Return the (x, y) coordinate for the center point of the cell that contains the specified text.  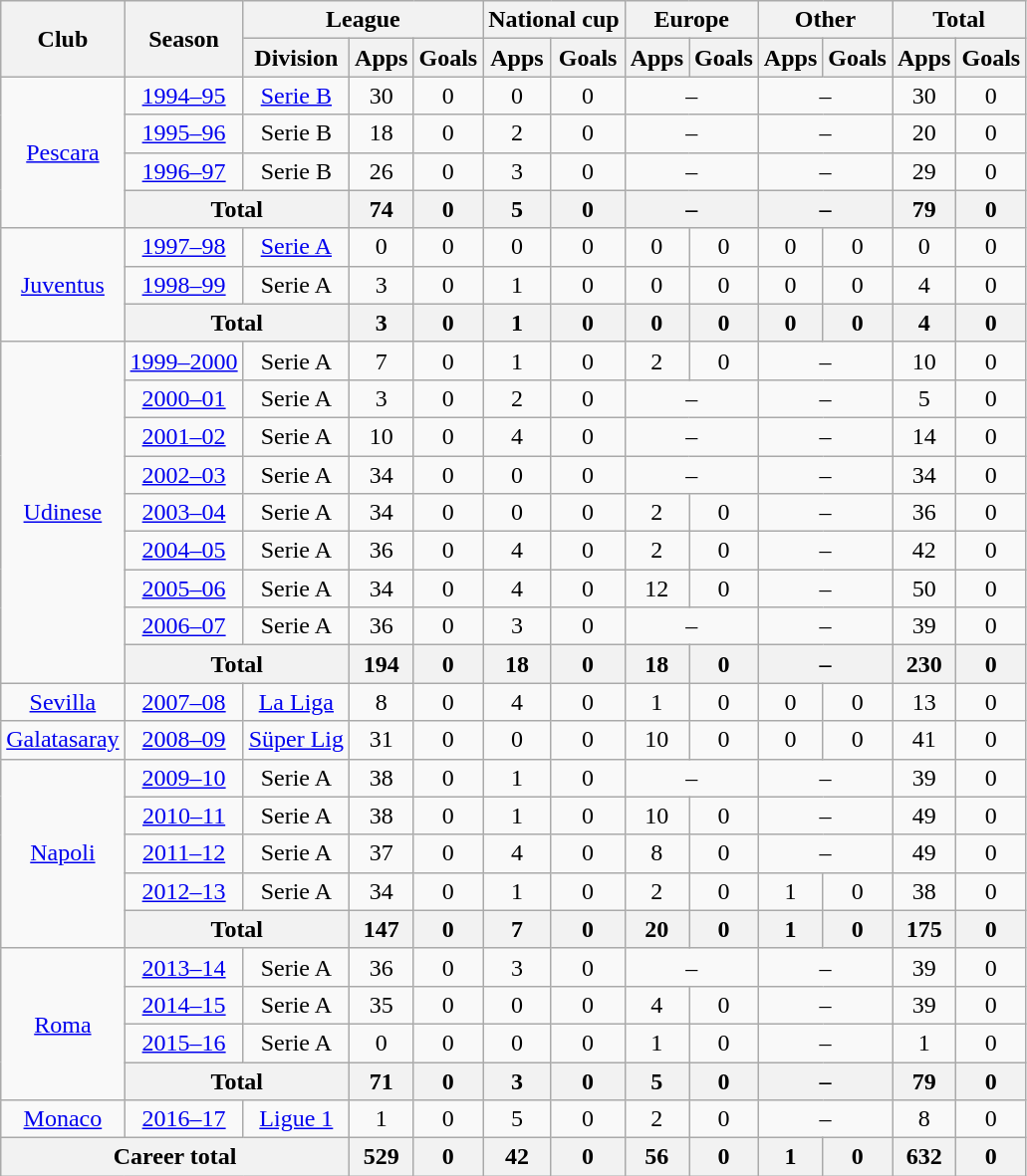
13 (924, 702)
Season (183, 39)
1995–96 (183, 133)
2014–15 (183, 1005)
2011–12 (183, 853)
Süper Lig (296, 740)
632 (924, 1157)
2015–16 (183, 1043)
29 (924, 171)
2006–07 (183, 626)
71 (382, 1080)
Division (296, 58)
Juventus (63, 285)
175 (924, 929)
529 (382, 1157)
2002–03 (183, 475)
56 (656, 1157)
Roma (63, 1024)
147 (382, 929)
Career total (175, 1157)
1997–98 (183, 247)
Club (63, 39)
2001–02 (183, 436)
2013–14 (183, 967)
230 (924, 664)
37 (382, 853)
Europe (691, 20)
74 (382, 209)
2005–06 (183, 588)
2008–09 (183, 740)
2007–08 (183, 702)
26 (382, 171)
1994–95 (183, 96)
2010–11 (183, 816)
1996–97 (183, 171)
2004–05 (183, 551)
National cup (554, 20)
2000–01 (183, 398)
2009–10 (183, 778)
2016–17 (183, 1119)
Sevilla (63, 702)
2003–04 (183, 513)
Ligue 1 (296, 1119)
12 (656, 588)
Other (825, 20)
50 (924, 588)
Galatasaray (63, 740)
2012–13 (183, 891)
14 (924, 436)
La Liga (296, 702)
194 (382, 664)
41 (924, 740)
Napoli (63, 853)
Pescara (63, 152)
League (363, 20)
1999–2000 (183, 360)
31 (382, 740)
1998–99 (183, 285)
35 (382, 1005)
Udinese (63, 512)
Monaco (63, 1119)
